Capture the cell that displays the provided text and extract its (x, y) central coordinate. 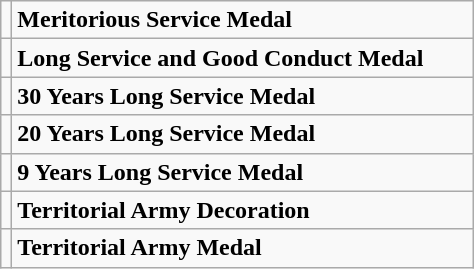
30 Years Long Service Medal (242, 96)
Meritorious Service Medal (242, 20)
20 Years Long Service Medal (242, 134)
Long Service and Good Conduct Medal (242, 58)
9 Years Long Service Medal (242, 172)
Territorial Army Decoration (242, 210)
Territorial Army Medal (242, 248)
